Search for the cell housing the specified text and yield its (x, y) center coordinate. 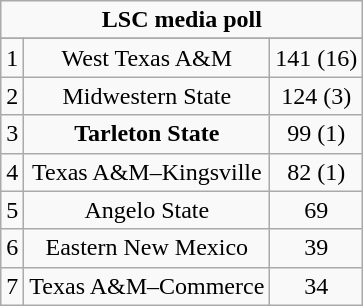
Midwestern State (147, 96)
6 (12, 248)
124 (3) (316, 96)
69 (316, 210)
Angelo State (147, 210)
82 (1) (316, 172)
4 (12, 172)
Texas A&M–Commerce (147, 286)
1 (12, 58)
West Texas A&M (147, 58)
LSC media poll (182, 20)
Texas A&M–Kingsville (147, 172)
34 (316, 286)
99 (1) (316, 134)
2 (12, 96)
5 (12, 210)
Eastern New Mexico (147, 248)
Tarleton State (147, 134)
7 (12, 286)
141 (16) (316, 58)
39 (316, 248)
3 (12, 134)
